Detect which cell encompasses the target text, then output its (X, Y) center coordinate. 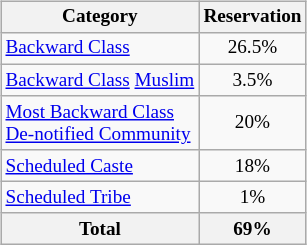
Most Backward Class De-notified Community (100, 123)
Backward Class Muslim (100, 80)
Total (100, 229)
3.5% (252, 80)
Backward Class (100, 49)
69% (252, 229)
Category (100, 17)
Reservation (252, 17)
18% (252, 166)
Scheduled Tribe (100, 198)
20% (252, 123)
1% (252, 198)
Scheduled Caste (100, 166)
26.5% (252, 49)
